Search for the cell housing the specified text and yield its [x, y] center coordinate. 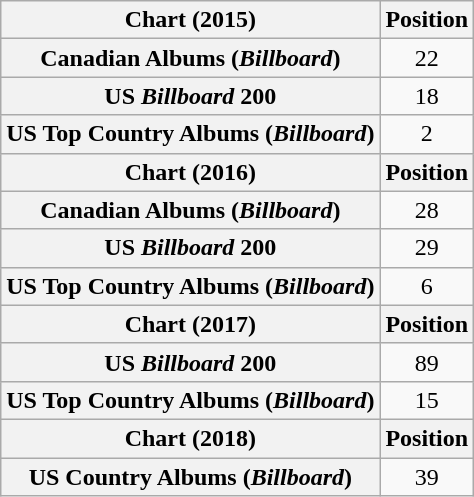
15 [427, 400]
22 [427, 58]
US Country Albums (Billboard) [190, 477]
Chart (2018) [190, 438]
18 [427, 96]
39 [427, 477]
Chart (2016) [190, 172]
89 [427, 362]
Chart (2017) [190, 324]
6 [427, 286]
2 [427, 134]
Chart (2015) [190, 20]
29 [427, 248]
28 [427, 210]
